Search for the cell housing the specified text and yield its (x, y) center coordinate. 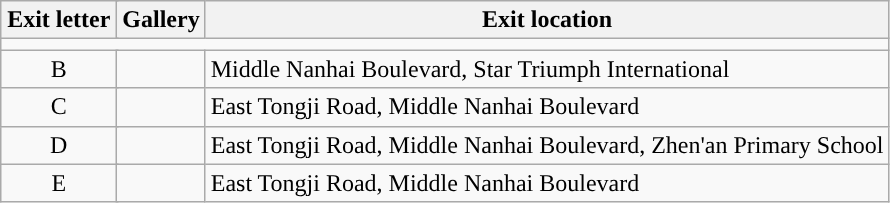
B (59, 69)
D (59, 145)
Middle Nanhai Boulevard, Star Triumph International (547, 69)
East Tongji Road, Middle Nanhai Boulevard, Zhen'an Primary School (547, 145)
E (59, 183)
C (59, 107)
Exit location (547, 20)
Exit letter (59, 20)
Gallery (161, 20)
